For the text-containing cell, return its midpoint in [x, y] coordinate format. 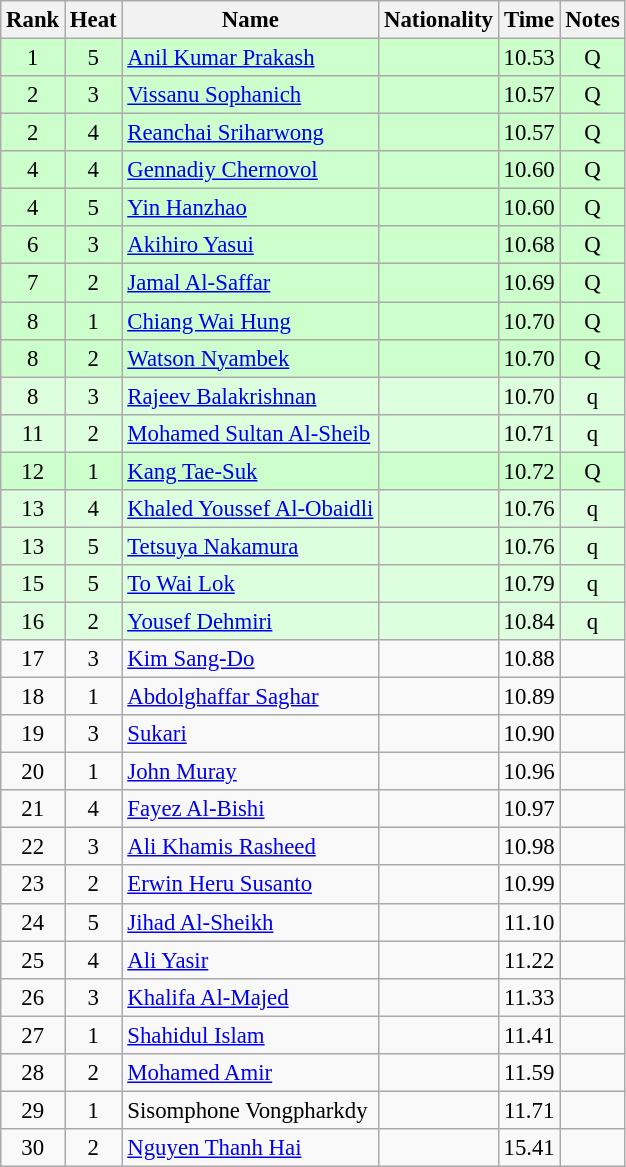
Abdolghaffar Saghar [250, 697]
Chiang Wai Hung [250, 321]
10.88 [529, 659]
11.10 [529, 922]
Akihiro Yasui [250, 245]
Name [250, 20]
Vissanu Sophanich [250, 95]
Tetsuya Nakamura [250, 546]
Khalifa Al-Majed [250, 997]
29 [33, 1110]
Time [529, 20]
19 [33, 734]
17 [33, 659]
6 [33, 245]
John Muray [250, 772]
Ali Khamis Rasheed [250, 847]
Rank [33, 20]
11.59 [529, 1073]
Sisomphone Vongpharkdy [250, 1110]
Watson Nyambek [250, 358]
11.71 [529, 1110]
24 [33, 922]
26 [33, 997]
Heat [94, 20]
To Wai Lok [250, 584]
21 [33, 809]
30 [33, 1148]
18 [33, 697]
10.79 [529, 584]
Nationality [438, 20]
11 [33, 433]
10.84 [529, 621]
10.72 [529, 471]
Mohamed Sultan Al-Sheib [250, 433]
23 [33, 885]
12 [33, 471]
20 [33, 772]
10.96 [529, 772]
Kang Tae-Suk [250, 471]
Kim Sang-Do [250, 659]
Gennadiy Chernovol [250, 170]
Shahidul Islam [250, 1035]
10.53 [529, 58]
11.41 [529, 1035]
27 [33, 1035]
11.22 [529, 960]
16 [33, 621]
7 [33, 283]
Erwin Heru Susanto [250, 885]
Sukari [250, 734]
10.90 [529, 734]
22 [33, 847]
25 [33, 960]
Fayez Al-Bishi [250, 809]
28 [33, 1073]
10.89 [529, 697]
10.69 [529, 283]
Jamal Al-Saffar [250, 283]
Mohamed Amir [250, 1073]
10.68 [529, 245]
Nguyen Thanh Hai [250, 1148]
15 [33, 584]
11.33 [529, 997]
Khaled Youssef Al-Obaidli [250, 509]
10.71 [529, 433]
Jihad Al-Sheikh [250, 922]
Ali Yasir [250, 960]
Notes [592, 20]
Anil Kumar Prakash [250, 58]
10.99 [529, 885]
Rajeev Balakrishnan [250, 396]
10.97 [529, 809]
10.98 [529, 847]
Reanchai Sriharwong [250, 133]
Yousef Dehmiri [250, 621]
15.41 [529, 1148]
Yin Hanzhao [250, 208]
